Pinpoint the cell where the given text exists, returning its (x, y) midpoint coordinate. 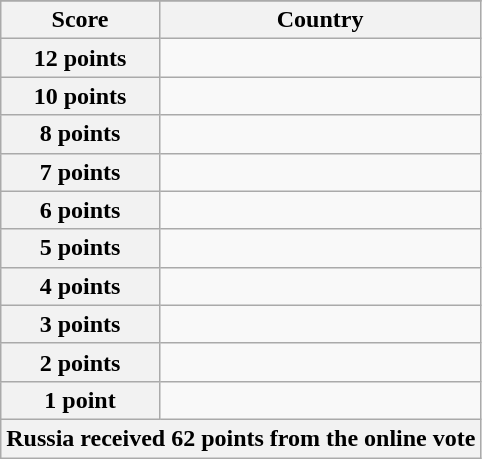
3 points (80, 324)
5 points (80, 248)
Score (80, 20)
1 point (80, 400)
7 points (80, 172)
4 points (80, 286)
10 points (80, 96)
12 points (80, 58)
2 points (80, 362)
Russia received 62 points from the online vote (241, 438)
Country (320, 20)
6 points (80, 210)
8 points (80, 134)
